Capture the cell that displays the provided text and extract its (x, y) central coordinate. 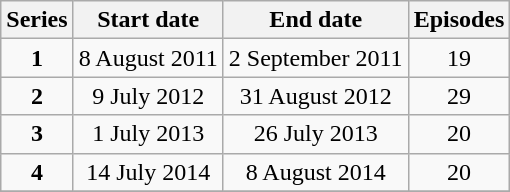
1 July 2013 (148, 134)
8 August 2014 (316, 172)
3 (37, 134)
14 July 2014 (148, 172)
29 (459, 96)
19 (459, 58)
2 September 2011 (316, 58)
31 August 2012 (316, 96)
2 (37, 96)
Series (37, 20)
1 (37, 58)
Episodes (459, 20)
8 August 2011 (148, 58)
Start date (148, 20)
4 (37, 172)
26 July 2013 (316, 134)
End date (316, 20)
9 July 2012 (148, 96)
